Extract the [X, Y] coordinate from the center of the cell holding the provided text.  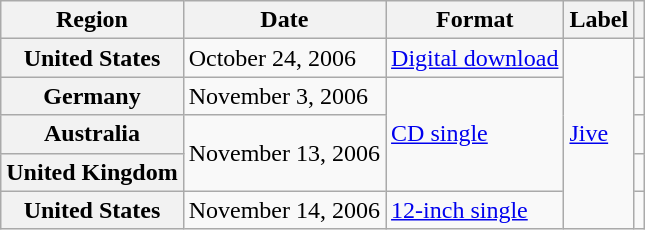
Region [92, 20]
12-inch single [475, 210]
October 24, 2006 [284, 58]
November 14, 2006 [284, 210]
Digital download [475, 58]
CD single [475, 134]
Germany [92, 96]
November 3, 2006 [284, 96]
Australia [92, 134]
November 13, 2006 [284, 153]
Jive [599, 134]
Label [599, 20]
Date [284, 20]
Format [475, 20]
United Kingdom [92, 172]
